Return the [X, Y] coordinate for the center point of the cell that contains the specified text.  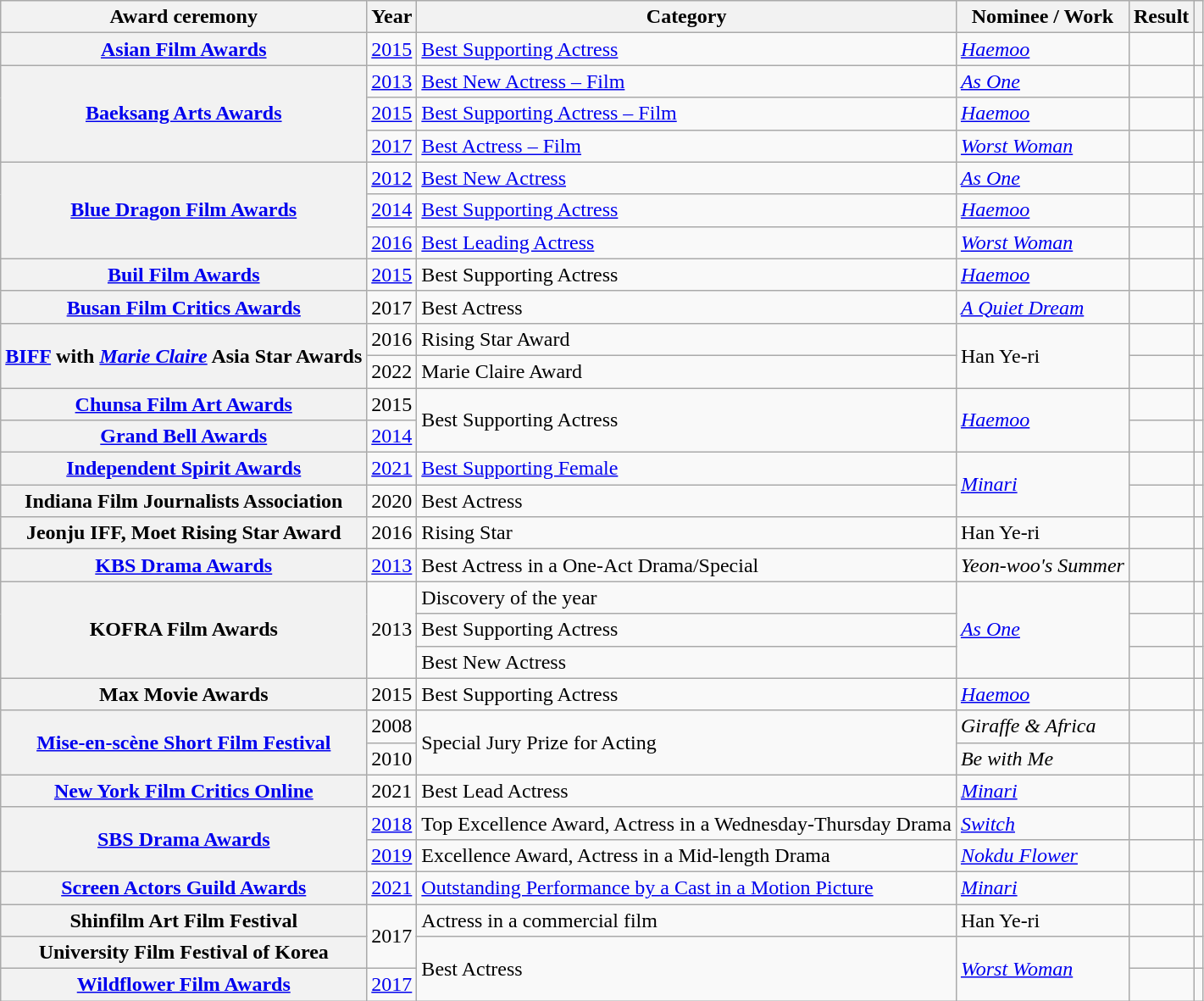
Best Leading Actress [686, 242]
Excellence Award, Actress in a Mid-length Drama [686, 855]
Baeksang Arts Awards [184, 114]
Best Supporting Female [686, 469]
Blue Dragon Film Awards [184, 210]
Switch [1042, 823]
Nominee / Work [1042, 17]
Marie Claire Award [686, 371]
University Film Festival of Korea [184, 953]
Wildflower Film Awards [184, 985]
Best Actress – Film [686, 146]
KBS Drama Awards [184, 565]
Award ceremony [184, 17]
2012 [391, 178]
Rising Star [686, 533]
2019 [391, 855]
Best New Actress – Film [686, 81]
Jeonju IFF, Moet Rising Star Award [184, 533]
Asian Film Awards [184, 49]
Chunsa Film Art Awards [184, 404]
2010 [391, 759]
New York Film Critics Online [184, 791]
2018 [391, 823]
Indiana Film Journalists Association [184, 501]
Grand Bell Awards [184, 437]
Year [391, 17]
Rising Star Award [686, 339]
Max Movie Awards [184, 694]
Busan Film Critics Awards [184, 307]
Yeon-woo's Summer [1042, 565]
Best Lead Actress [686, 791]
BIFF with Marie Claire Asia Star Awards [184, 355]
Buil Film Awards [184, 275]
Special Jury Prize for Acting [686, 742]
Outstanding Performance by a Cast in a Motion Picture [686, 887]
Mise-en-scène Short Film Festival [184, 742]
Best Actress in a One-Act Drama/Special [686, 565]
Top Excellence Award, Actress in a Wednesday-Thursday Drama [686, 823]
Shinfilm Art Film Festival [184, 920]
Discovery of the year [686, 598]
KOFRA Film Awards [184, 630]
A Quiet Dream [1042, 307]
Nokdu Flower [1042, 855]
2022 [391, 371]
2008 [391, 726]
Screen Actors Guild Awards [184, 887]
Result [1161, 17]
2020 [391, 501]
Be with Me [1042, 759]
Category [686, 17]
Giraffe & Africa [1042, 726]
Independent Spirit Awards [184, 469]
Actress in a commercial film [686, 920]
SBS Drama Awards [184, 839]
Best Supporting Actress – Film [686, 114]
